Detect which cell encompasses the target text, then output its [x, y] center coordinate. 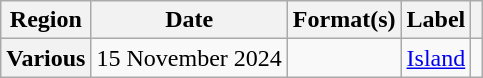
15 November 2024 [189, 58]
Region [46, 20]
Island [436, 58]
Format(s) [344, 20]
Label [436, 20]
Date [189, 20]
Various [46, 58]
